From the cell containing the given text, extract its center point as [X, Y] coordinate. 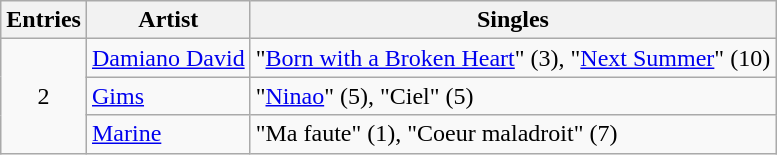
Gims [168, 96]
Artist [168, 20]
Damiano David [168, 58]
2 [44, 96]
Singles [512, 20]
"Ma faute" (1), "Coeur maladroit" (7) [512, 134]
Entries [44, 20]
"Ninao" (5), "Ciel" (5) [512, 96]
"Born with a Broken Heart" (3), "Next Summer" (10) [512, 58]
Marine [168, 134]
